Provide the (x, y) coordinate of the cell's center where the given text is located.  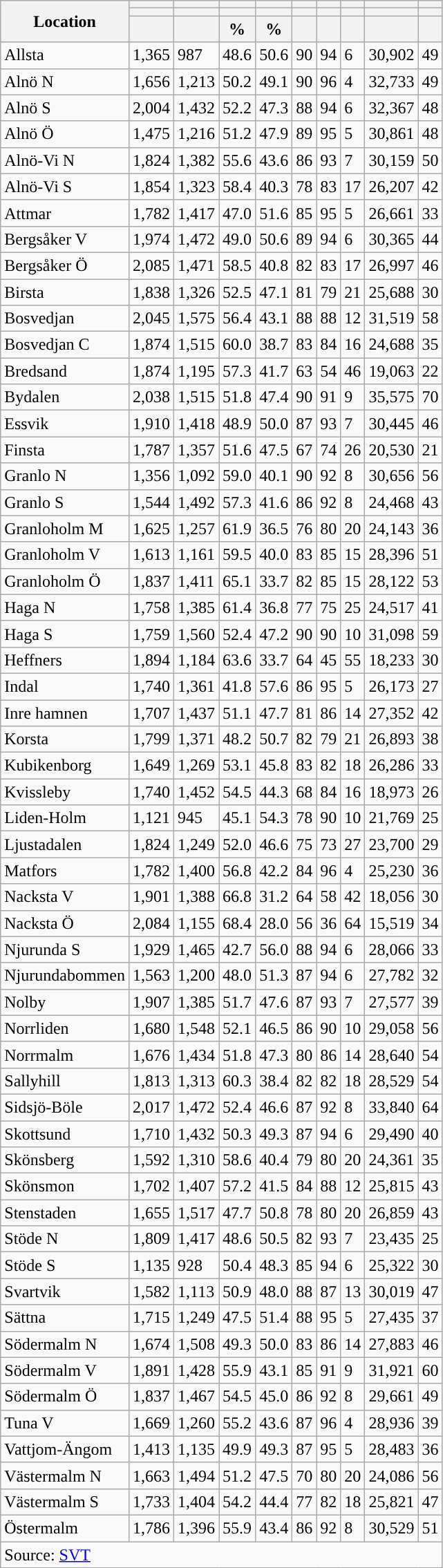
19,063 (391, 371)
1,428 (196, 1370)
2,045 (151, 319)
45.0 (274, 1397)
Korsta (65, 739)
30,159 (391, 160)
1,907 (151, 1002)
47.1 (274, 292)
25,230 (391, 871)
24,468 (391, 502)
Njurunda S (65, 950)
37 (430, 1318)
Birsta (65, 292)
26,661 (391, 213)
31,921 (391, 1370)
1,799 (151, 739)
Bydalen (65, 397)
38 (430, 739)
28,066 (391, 950)
1,357 (196, 450)
47.2 (274, 634)
45 (329, 660)
Skönsmon (65, 1187)
47.9 (274, 134)
1,809 (151, 1239)
54.3 (274, 818)
1,669 (151, 1423)
34 (430, 923)
18,973 (391, 792)
1,465 (196, 950)
30,019 (391, 1292)
1,733 (151, 1502)
1,560 (196, 634)
Sättna (65, 1318)
31.2 (274, 897)
987 (196, 55)
Granlo N (65, 476)
Bosvedjan C (65, 345)
60.3 (238, 1081)
1,758 (151, 607)
59.5 (238, 555)
52.0 (238, 844)
40.1 (274, 476)
28.0 (274, 923)
24,086 (391, 1475)
1,257 (196, 529)
1,195 (196, 371)
51.3 (274, 976)
45.1 (238, 818)
51.1 (238, 712)
44 (430, 239)
Norrmalm (65, 1055)
Liden-Holm (65, 818)
1,974 (151, 239)
27,577 (391, 1002)
49.9 (238, 1449)
25,322 (391, 1265)
38.7 (274, 345)
41.7 (274, 371)
59.0 (238, 476)
Bredsand (65, 371)
Kubikenborg (65, 766)
1,356 (151, 476)
52.5 (238, 292)
27,883 (391, 1344)
Indal (65, 686)
1,200 (196, 976)
28,483 (391, 1449)
1,371 (196, 739)
32,733 (391, 82)
2,084 (151, 923)
1,910 (151, 424)
1,813 (151, 1081)
63 (304, 371)
Östermalm (65, 1528)
26,286 (391, 766)
60.0 (238, 345)
1,548 (196, 1028)
27,352 (391, 712)
1,413 (151, 1449)
1,517 (196, 1213)
1,492 (196, 502)
Njurundabommen (65, 976)
1,269 (196, 766)
41.8 (238, 686)
1,894 (151, 660)
Allsta (65, 55)
1,313 (196, 1081)
38.4 (274, 1081)
Alnö N (65, 82)
68.4 (238, 923)
1,854 (151, 187)
Norrliden (65, 1028)
55 (352, 660)
Attmar (65, 213)
35,575 (391, 397)
44.4 (274, 1502)
Ljustadalen (65, 844)
47.0 (238, 213)
30,861 (391, 134)
Stenstaden (65, 1213)
40.0 (274, 555)
29,661 (391, 1397)
29,058 (391, 1028)
Södermalm V (65, 1370)
42.7 (238, 950)
25,821 (391, 1502)
1,407 (196, 1187)
1,759 (151, 634)
29,490 (391, 1134)
1,388 (196, 897)
1,437 (196, 712)
1,649 (151, 766)
1,475 (151, 134)
22 (430, 371)
1,786 (151, 1528)
73 (329, 844)
1,613 (151, 555)
32 (430, 976)
1,216 (196, 134)
Location (65, 21)
1,418 (196, 424)
50 (430, 160)
1,625 (151, 529)
1,544 (151, 502)
47.6 (274, 1002)
41.6 (274, 502)
1,787 (151, 450)
56.0 (274, 950)
1,655 (151, 1213)
49.1 (274, 82)
Nacksta V (65, 897)
1,213 (196, 82)
50.8 (274, 1213)
29 (430, 844)
20,530 (391, 450)
28,936 (391, 1423)
30,365 (391, 239)
1,365 (151, 55)
Source: SVT (221, 1554)
1,396 (196, 1528)
1,400 (196, 871)
74 (329, 450)
36.8 (274, 607)
56.4 (238, 319)
44.3 (274, 792)
55.6 (238, 160)
Södermalm Ö (65, 1397)
63.6 (238, 660)
Alnö-Vi N (65, 160)
Granloholm M (65, 529)
Finsta (65, 450)
1,563 (151, 976)
33,840 (391, 1107)
1,508 (196, 1344)
50.3 (238, 1134)
23,700 (391, 844)
1,575 (196, 319)
Svartvik (65, 1292)
45.8 (274, 766)
27,782 (391, 976)
Skottsund (65, 1134)
1,260 (196, 1423)
Nolby (65, 1002)
1,710 (151, 1134)
2,085 (151, 265)
42.2 (274, 871)
2,038 (151, 397)
53 (430, 581)
Västermalm S (65, 1502)
2,004 (151, 108)
58.4 (238, 187)
1,361 (196, 686)
66.8 (238, 897)
1,326 (196, 292)
24,517 (391, 607)
Kvissleby (65, 792)
30,529 (391, 1528)
Vattjom-Ängom (65, 1449)
2,017 (151, 1107)
50.2 (238, 82)
43.4 (274, 1528)
25,688 (391, 292)
1,674 (151, 1344)
18,056 (391, 897)
1,184 (196, 660)
1,656 (151, 82)
57.2 (238, 1187)
1,676 (151, 1055)
Nacksta Ö (65, 923)
1,891 (151, 1370)
56.8 (238, 871)
24,688 (391, 345)
1,310 (196, 1160)
1,411 (196, 581)
40.4 (274, 1160)
28,640 (391, 1055)
41 (430, 607)
50.4 (238, 1265)
58.6 (238, 1160)
25,815 (391, 1187)
1,901 (151, 897)
27,435 (391, 1318)
30,902 (391, 55)
1,707 (151, 712)
46.5 (274, 1028)
28,122 (391, 581)
Södermalm N (65, 1344)
1,323 (196, 187)
1,155 (196, 923)
30,445 (391, 424)
Bergsåker Ö (65, 265)
Stöde S (65, 1265)
67 (304, 450)
23,435 (391, 1239)
76 (304, 529)
36.5 (274, 529)
1,680 (151, 1028)
28,396 (391, 555)
Alnö Ö (65, 134)
47.4 (274, 397)
Granloholm Ö (65, 581)
1,471 (196, 265)
928 (196, 1265)
1,467 (196, 1397)
Granlo S (65, 502)
13 (352, 1292)
31,098 (391, 634)
Matfors (65, 871)
28,529 (391, 1081)
65.1 (238, 581)
50.7 (274, 739)
15,519 (391, 923)
Alnö-Vi S (65, 187)
Alnö S (65, 108)
41.5 (274, 1187)
1,929 (151, 950)
48.2 (238, 739)
48.9 (238, 424)
30,656 (391, 476)
Inre hamnen (65, 712)
21,769 (391, 818)
26,997 (391, 265)
51.7 (238, 1002)
Heffners (65, 660)
Västermalm N (65, 1475)
Granloholm V (65, 555)
1,452 (196, 792)
40.8 (274, 265)
26,173 (391, 686)
24,361 (391, 1160)
54.2 (238, 1502)
1,161 (196, 555)
Bergsåker V (65, 239)
1,715 (151, 1318)
52.2 (238, 108)
60 (430, 1370)
26,859 (391, 1213)
50.9 (238, 1292)
40.3 (274, 187)
1,092 (196, 476)
Stöde N (65, 1239)
26,207 (391, 187)
24,143 (391, 529)
32,367 (391, 108)
49.0 (238, 239)
1,121 (151, 818)
Essvik (65, 424)
Sidsjö-Böle (65, 1107)
50.5 (274, 1239)
52.1 (238, 1028)
31,519 (391, 319)
53.1 (238, 766)
55.2 (238, 1423)
1,404 (196, 1502)
18,233 (391, 660)
61.4 (238, 607)
40 (430, 1134)
1,494 (196, 1475)
57.6 (274, 686)
945 (196, 818)
Bosvedjan (65, 319)
1,582 (151, 1292)
26,893 (391, 739)
61.9 (238, 529)
48.3 (274, 1265)
1,382 (196, 160)
1,592 (151, 1160)
51.4 (274, 1318)
58.5 (238, 265)
Tuna V (65, 1423)
68 (304, 792)
59 (430, 634)
1,838 (151, 292)
Sallyhill (65, 1081)
Haga S (65, 634)
1,702 (151, 1187)
1,663 (151, 1475)
Skönsberg (65, 1160)
1,434 (196, 1055)
1,113 (196, 1292)
Haga N (65, 607)
